Return the (X, Y) coordinate for the center point of the cell that contains the specified text.  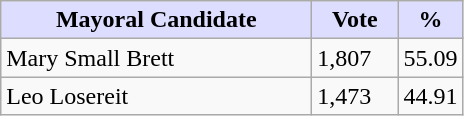
% (430, 20)
Leo Losereit (156, 96)
55.09 (430, 58)
Vote (355, 20)
1,473 (355, 96)
1,807 (355, 58)
Mayoral Candidate (156, 20)
44.91 (430, 96)
Mary Small Brett (156, 58)
